Provide the (x, y) coordinate of the cell's center where the given text is located.  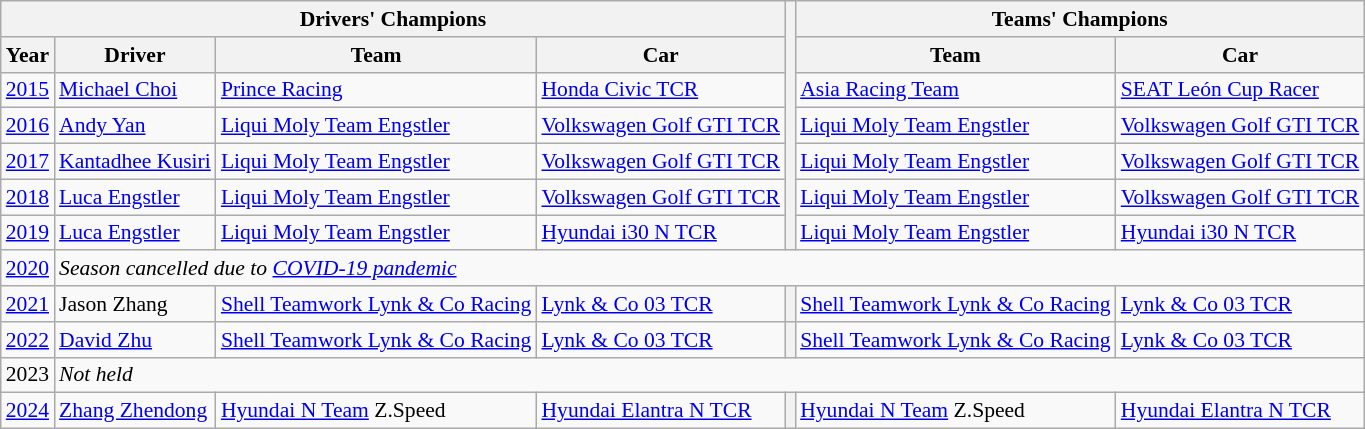
Year (28, 55)
2024 (28, 411)
Honda Civic TCR (660, 90)
2016 (28, 126)
Jason Zhang (135, 304)
2021 (28, 304)
2015 (28, 90)
2017 (28, 162)
Not held (709, 375)
Drivers' Champions (393, 19)
2020 (28, 269)
Michael Choi (135, 90)
2019 (28, 233)
SEAT León Cup Racer (1240, 90)
2023 (28, 375)
Andy Yan (135, 126)
2018 (28, 197)
Driver (135, 55)
David Zhu (135, 340)
Prince Racing (376, 90)
Asia Racing Team (956, 90)
Zhang Zhendong (135, 411)
Kantadhee Kusiri (135, 162)
2022 (28, 340)
Season cancelled due to COVID-19 pandemic (709, 269)
Teams' Champions (1080, 19)
